Scan for the cell matching the given text and deliver its [x, y] coordinate at center. 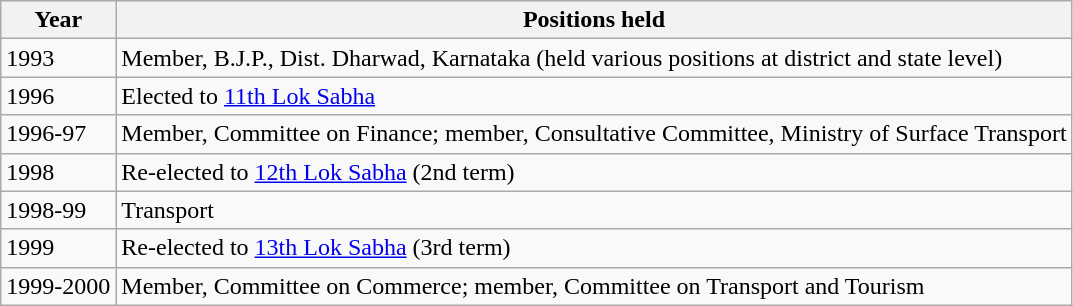
Member, B.J.P., Dist. Dharwad, Karnataka (held various positions at district and state level) [594, 58]
1998-99 [58, 210]
1996-97 [58, 134]
Year [58, 20]
Member, Committee on Finance; member, Consultative Committee, Ministry of Surface Transport [594, 134]
Re-elected to 12th Lok Sabha (2nd term) [594, 172]
1999-2000 [58, 286]
Positions held [594, 20]
1999 [58, 248]
Member, Committee on Commerce; member, Committee on Transport and Tourism [594, 286]
1998 [58, 172]
1996 [58, 96]
Elected to 11th Lok Sabha [594, 96]
Re-elected to 13th Lok Sabha (3rd term) [594, 248]
Transport [594, 210]
1993 [58, 58]
